Output the [X, Y] coordinate of the center of the cell containing the given text.  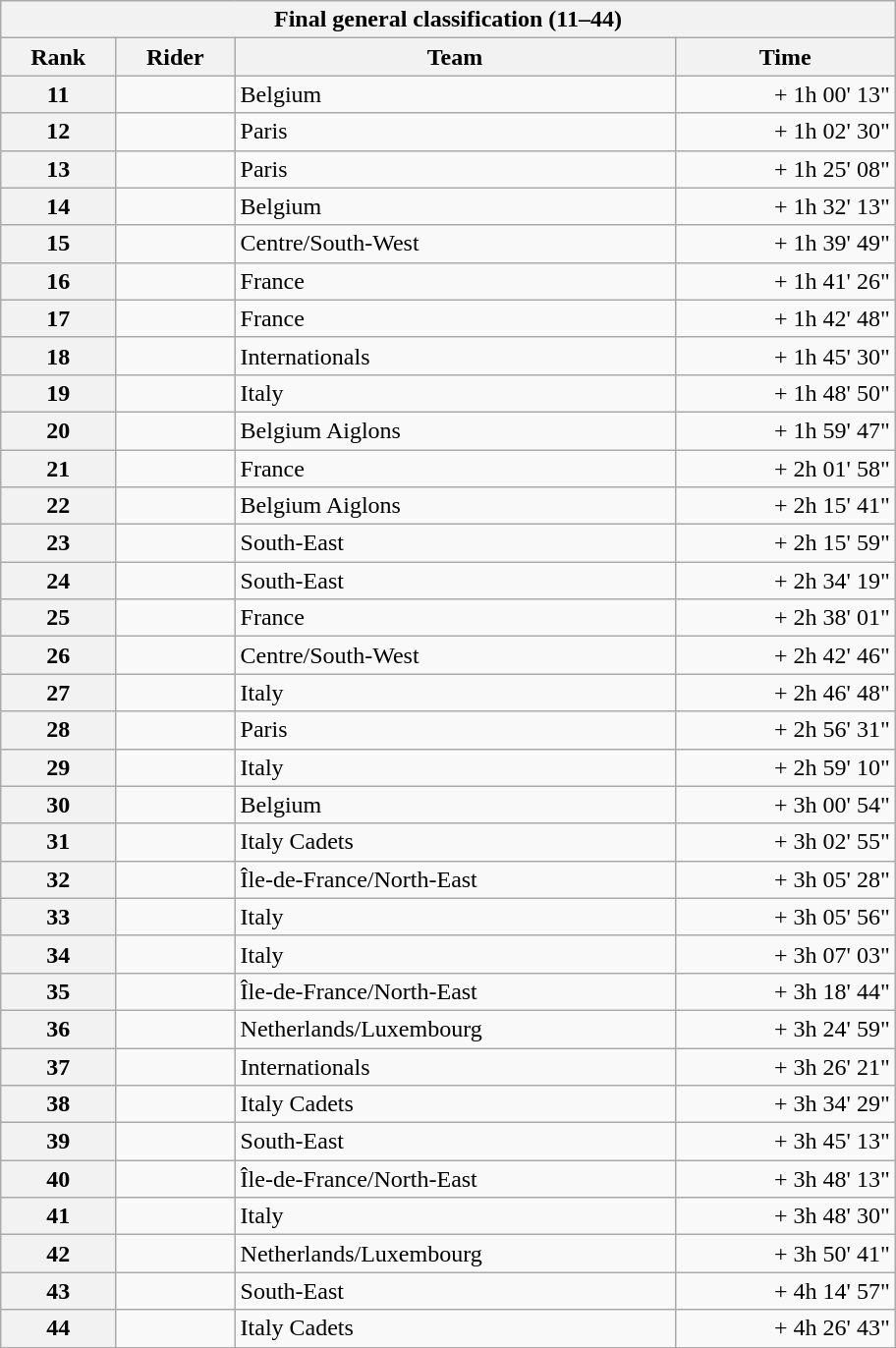
12 [59, 132]
33 [59, 917]
25 [59, 618]
+ 1h 41' 26" [785, 281]
16 [59, 281]
18 [59, 356]
32 [59, 879]
36 [59, 1029]
+ 2h 34' 19" [785, 581]
+ 3h 50' 41" [785, 1254]
Time [785, 57]
+ 1h 59' 47" [785, 430]
Rank [59, 57]
44 [59, 1328]
27 [59, 693]
+ 2h 38' 01" [785, 618]
26 [59, 655]
+ 3h 45' 13" [785, 1142]
23 [59, 543]
+ 3h 26' 21" [785, 1066]
14 [59, 206]
37 [59, 1066]
+ 2h 15' 41" [785, 506]
+ 3h 05' 28" [785, 879]
Final general classification (11–44) [448, 20]
13 [59, 169]
24 [59, 581]
42 [59, 1254]
+ 1h 32' 13" [785, 206]
+ 3h 18' 44" [785, 991]
34 [59, 954]
20 [59, 430]
+ 3h 00' 54" [785, 805]
+ 1h 45' 30" [785, 356]
+ 4h 14' 57" [785, 1291]
11 [59, 94]
21 [59, 469]
+ 2h 56' 31" [785, 730]
+ 2h 46' 48" [785, 693]
Rider [175, 57]
+ 3h 02' 55" [785, 842]
31 [59, 842]
+ 1h 48' 50" [785, 393]
+ 1h 02' 30" [785, 132]
+ 3h 07' 03" [785, 954]
+ 2h 15' 59" [785, 543]
+ 3h 34' 29" [785, 1104]
+ 2h 01' 58" [785, 469]
29 [59, 767]
28 [59, 730]
+ 3h 48' 13" [785, 1179]
+ 2h 42' 46" [785, 655]
41 [59, 1216]
+ 1h 00' 13" [785, 94]
+ 3h 48' 30" [785, 1216]
40 [59, 1179]
+ 4h 26' 43" [785, 1328]
43 [59, 1291]
17 [59, 318]
30 [59, 805]
39 [59, 1142]
+ 1h 42' 48" [785, 318]
38 [59, 1104]
35 [59, 991]
Team [455, 57]
+ 3h 05' 56" [785, 917]
+ 1h 25' 08" [785, 169]
15 [59, 244]
+ 2h 59' 10" [785, 767]
+ 1h 39' 49" [785, 244]
+ 3h 24' 59" [785, 1029]
19 [59, 393]
22 [59, 506]
